Detect which cell encompasses the target text, then output its [x, y] center coordinate. 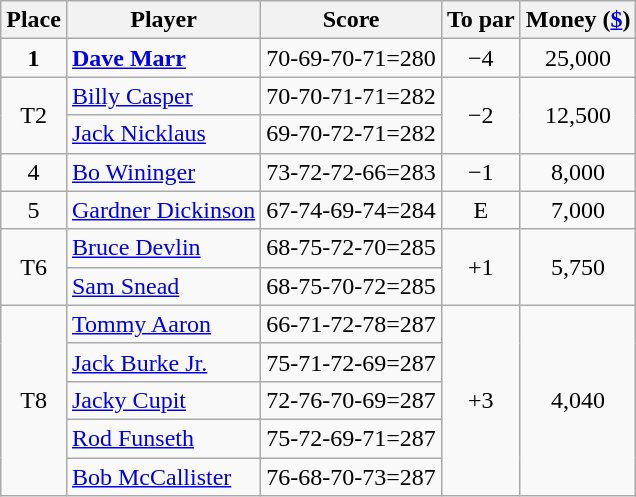
25,000 [578, 58]
68-75-72-70=285 [352, 248]
70-70-71-71=282 [352, 96]
70-69-70-71=280 [352, 58]
Money ($) [578, 20]
Place [34, 20]
Player [163, 20]
Bruce Devlin [163, 248]
68-75-70-72=285 [352, 286]
Rod Funseth [163, 438]
Gardner Dickinson [163, 210]
T2 [34, 115]
Score [352, 20]
−1 [480, 172]
72-76-70-69=287 [352, 400]
76-68-70-73=287 [352, 477]
Jacky Cupit [163, 400]
12,500 [578, 115]
−2 [480, 115]
4,040 [578, 400]
5,750 [578, 267]
73-72-72-66=283 [352, 172]
−4 [480, 58]
Tommy Aaron [163, 324]
To par [480, 20]
E [480, 210]
7,000 [578, 210]
+1 [480, 267]
5 [34, 210]
Bo Wininger [163, 172]
75-71-72-69=287 [352, 362]
T8 [34, 400]
66-71-72-78=287 [352, 324]
1 [34, 58]
Sam Snead [163, 286]
8,000 [578, 172]
69-70-72-71=282 [352, 134]
75-72-69-71=287 [352, 438]
Dave Marr [163, 58]
Bob McCallister [163, 477]
Billy Casper [163, 96]
67-74-69-74=284 [352, 210]
T6 [34, 267]
+3 [480, 400]
Jack Burke Jr. [163, 362]
4 [34, 172]
Jack Nicklaus [163, 134]
